Return (X, Y) of the center of cell containing provided text 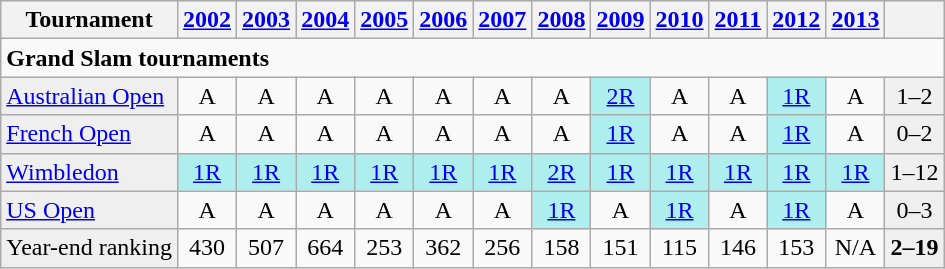
146 (738, 248)
2005 (384, 20)
362 (444, 248)
2009 (620, 20)
French Open (90, 134)
158 (562, 248)
151 (620, 248)
2011 (738, 20)
115 (680, 248)
0–2 (914, 134)
2007 (502, 20)
2004 (326, 20)
Grand Slam tournaments (472, 58)
1–12 (914, 172)
0–3 (914, 210)
2–19 (914, 248)
Year-end ranking (90, 248)
256 (502, 248)
US Open (90, 210)
2003 (266, 20)
153 (796, 248)
Tournament (90, 20)
2002 (208, 20)
664 (326, 248)
N/A (856, 248)
253 (384, 248)
2013 (856, 20)
Wimbledon (90, 172)
430 (208, 248)
2006 (444, 20)
507 (266, 248)
Australian Open (90, 96)
1–2 (914, 96)
2008 (562, 20)
2010 (680, 20)
2012 (796, 20)
